Detect which cell encompasses the target text, then output its [X, Y] center coordinate. 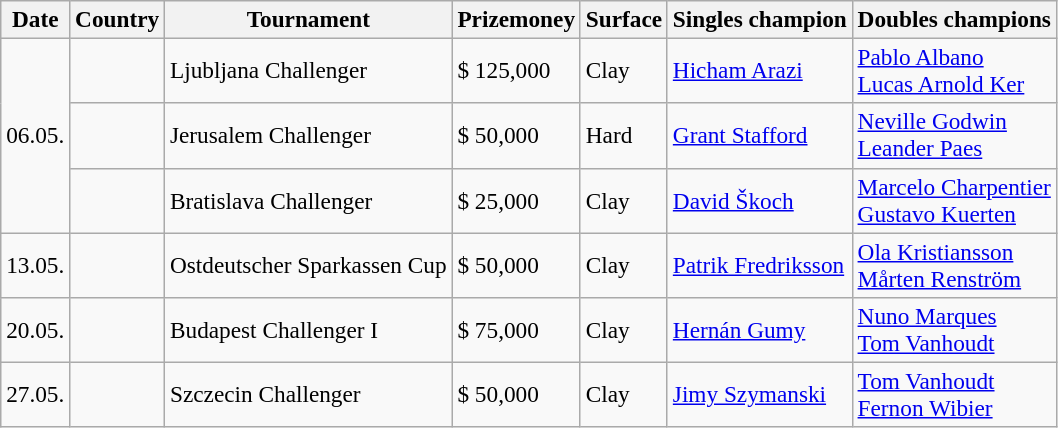
Country [118, 19]
13.05. [36, 264]
06.05. [36, 135]
Budapest Challenger I [308, 330]
Singles champion [760, 19]
Hard [624, 136]
Tom Vanhoudt Fernon Wibier [954, 394]
20.05. [36, 330]
Ostdeutscher Sparkassen Cup [308, 264]
Date [36, 19]
Nuno Marques Tom Vanhoudt [954, 330]
Hernán Gumy [760, 330]
Ljubljana Challenger [308, 70]
Doubles champions [954, 19]
Hicham Arazi [760, 70]
Szczecin Challenger [308, 394]
Pablo Albano Lucas Arnold Ker [954, 70]
Grant Stafford [760, 136]
$ 75,000 [516, 330]
Neville Godwin Leander Paes [954, 136]
David Škoch [760, 200]
27.05. [36, 394]
Tournament [308, 19]
Jerusalem Challenger [308, 136]
Bratislava Challenger [308, 200]
Prizemoney [516, 19]
Marcelo Charpentier Gustavo Kuerten [954, 200]
Ola Kristiansson Mårten Renström [954, 264]
$ 125,000 [516, 70]
Jimy Szymanski [760, 394]
Patrik Fredriksson [760, 264]
Surface [624, 19]
$ 25,000 [516, 200]
